From the cell containing the given text, extract its center point as (x, y) coordinate. 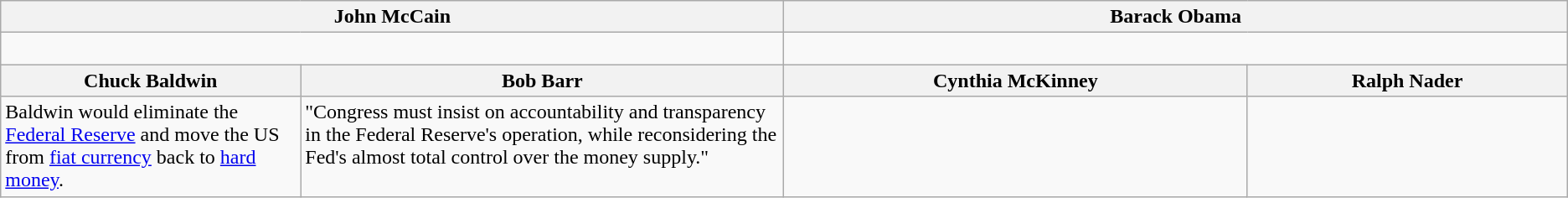
Chuck Baldwin (151, 81)
Bob Barr (543, 81)
Ralph Nader (1407, 81)
John McCain (392, 17)
Cynthia McKinney (1015, 81)
Barack Obama (1176, 17)
Baldwin would eliminate the Federal Reserve and move the US from fiat currency back to hard money. (151, 146)
